Return (X, Y) of the center of cell containing provided text 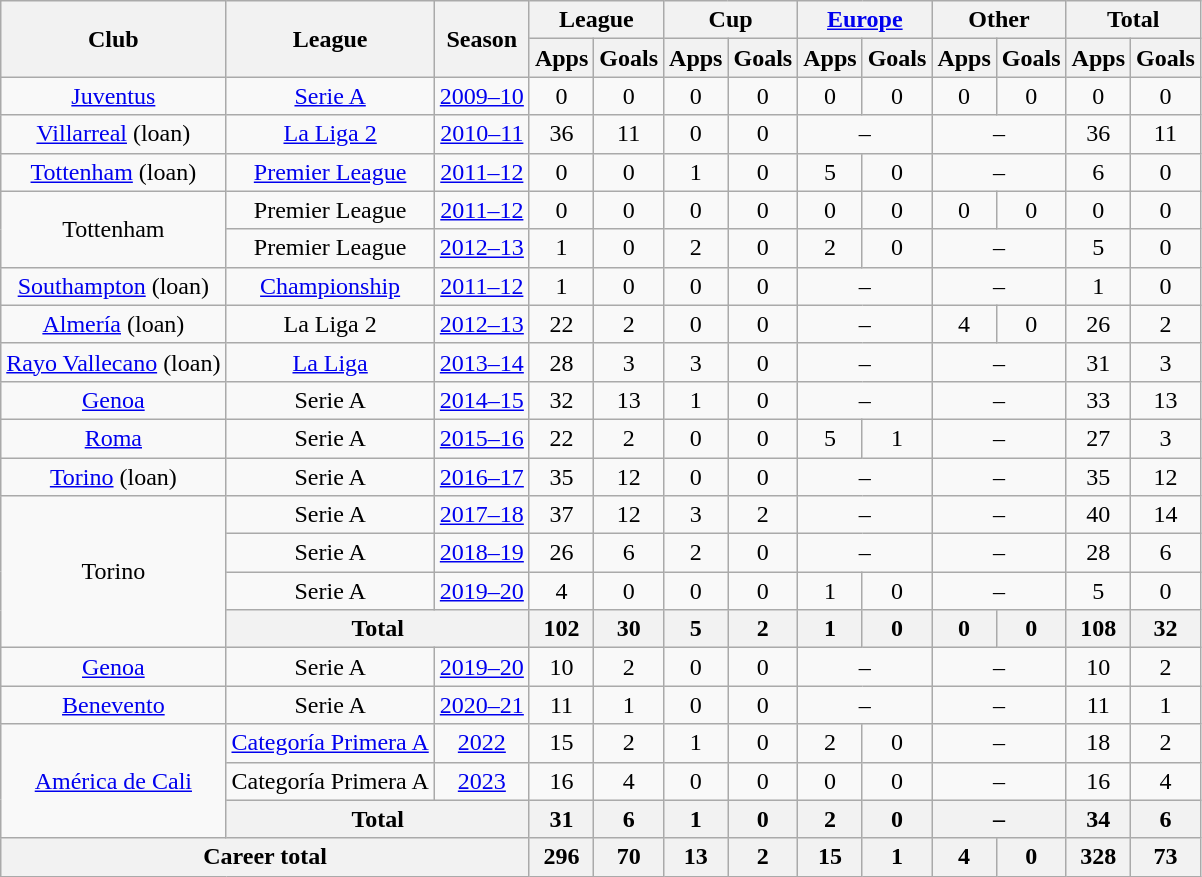
La Liga (330, 362)
Career total (266, 857)
Season (482, 39)
Benevento (114, 705)
18 (1098, 743)
108 (1098, 629)
Championship (330, 286)
30 (629, 629)
102 (561, 629)
14 (1166, 515)
Roma (114, 438)
Villarreal (loan) (114, 134)
296 (561, 857)
27 (1098, 438)
Tottenham (loan) (114, 172)
2009–10 (482, 96)
Southampton (loan) (114, 286)
33 (1098, 400)
70 (629, 857)
2013–14 (482, 362)
73 (1166, 857)
Club (114, 39)
Juventus (114, 96)
2017–18 (482, 515)
37 (561, 515)
2018–19 (482, 553)
Torino (114, 572)
Tottenham (114, 229)
328 (1098, 857)
Rayo Vallecano (loan) (114, 362)
Torino (loan) (114, 477)
2020–21 (482, 705)
34 (1098, 819)
Cup (731, 20)
Other (999, 20)
2022 (482, 743)
Almería (loan) (114, 324)
2014–15 (482, 400)
América de Cali (114, 781)
40 (1098, 515)
2016–17 (482, 477)
2015–16 (482, 438)
Europe (865, 20)
2010–11 (482, 134)
2023 (482, 781)
